Provide the [x, y] coordinate of the cell's center where the given text is located.  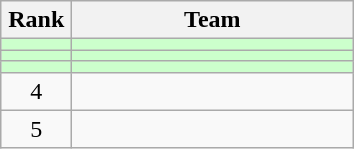
4 [36, 91]
Team [212, 20]
Rank [36, 20]
5 [36, 129]
